Pinpoint the cell where the given text exists, returning its (x, y) midpoint coordinate. 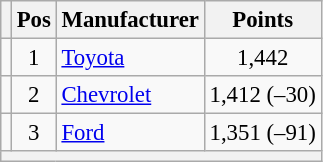
3 (34, 133)
Ford (130, 133)
1 (34, 58)
2 (34, 95)
Pos (34, 20)
1,412 (–30) (262, 95)
Points (262, 20)
1,351 (–91) (262, 133)
Manufacturer (130, 20)
Toyota (130, 58)
1,442 (262, 58)
Chevrolet (130, 95)
